Detect which cell encompasses the target text, then output its [x, y] center coordinate. 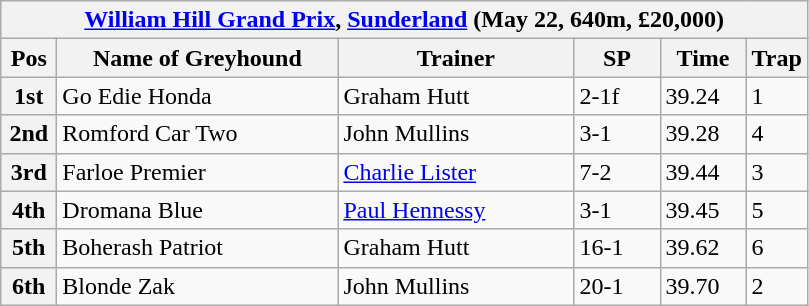
William Hill Grand Prix, Sunderland (May 22, 640m, £20,000) [404, 20]
2 [776, 286]
Romford Car Two [198, 134]
Trap [776, 58]
Paul Hennessy [456, 210]
Boherash Patriot [198, 248]
4th [29, 210]
Time [703, 58]
2-1f [617, 96]
5th [29, 248]
Blonde Zak [198, 286]
39.45 [703, 210]
39.28 [703, 134]
2nd [29, 134]
Trainer [456, 58]
16-1 [617, 248]
3 [776, 172]
4 [776, 134]
5 [776, 210]
Go Edie Honda [198, 96]
Name of Greyhound [198, 58]
Charlie Lister [456, 172]
20-1 [617, 286]
39.62 [703, 248]
1 [776, 96]
3rd [29, 172]
SP [617, 58]
6 [776, 248]
39.24 [703, 96]
1st [29, 96]
6th [29, 286]
Pos [29, 58]
39.70 [703, 286]
Dromana Blue [198, 210]
39.44 [703, 172]
7-2 [617, 172]
Farloe Premier [198, 172]
